Identify which cell holds the provided text, then report its [X, Y] central coordinate. 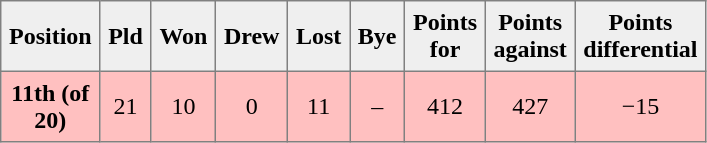
Points against [530, 36]
Drew [252, 36]
Points for [446, 36]
11 [319, 106]
427 [530, 106]
10 [184, 106]
Points differential [640, 36]
0 [252, 106]
Position [50, 36]
Pld [126, 36]
11th (of 20) [50, 106]
Lost [319, 36]
Won [184, 36]
– [378, 106]
Bye [378, 36]
412 [446, 106]
−15 [640, 106]
21 [126, 106]
